Return the [x, y] coordinate for the center point of the cell that contains the specified text.  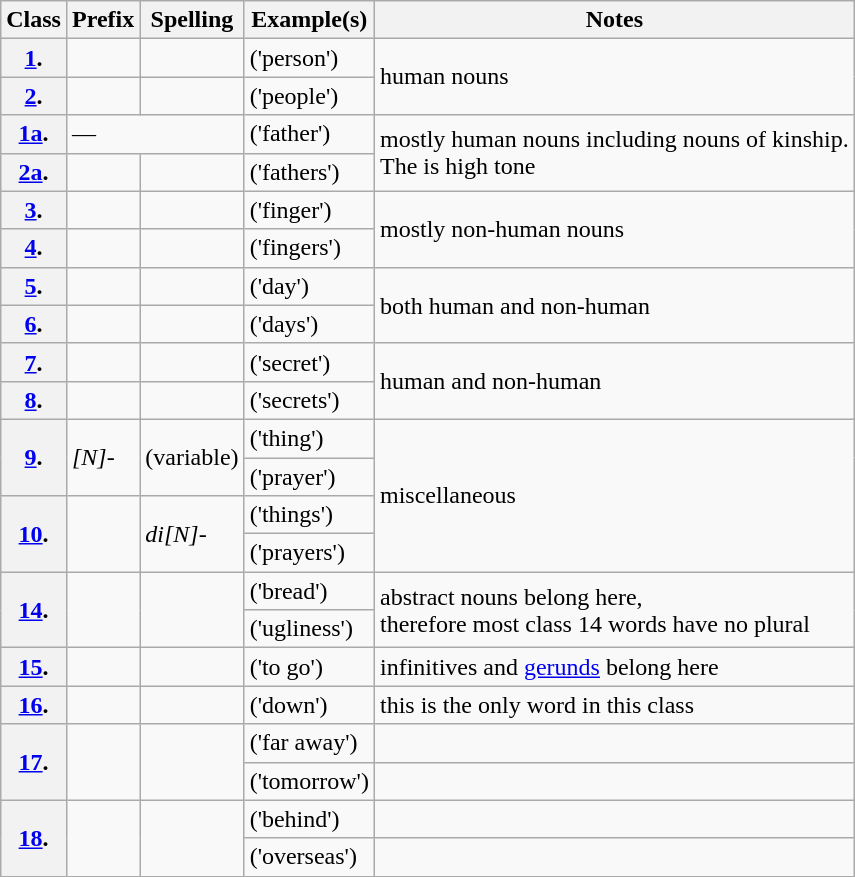
17. [34, 762]
mostly non-human nouns [614, 229]
(variable) [192, 457]
Prefix [102, 20]
('finger') [309, 210]
('tomorrow') [309, 781]
Notes [614, 20]
('fingers') [309, 248]
Spelling [192, 20]
10. [34, 534]
('fathers') [309, 172]
15. [34, 667]
di[N]- [192, 534]
6. [34, 324]
8. [34, 400]
9. [34, 457]
14. [34, 610]
('overseas') [309, 857]
('things') [309, 515]
5. [34, 286]
('thing') [309, 438]
('to go') [309, 667]
2a. [34, 172]
('day') [309, 286]
3. [34, 210]
('secret') [309, 362]
infinitives and gerunds belong here [614, 667]
human and non-human [614, 381]
2. [34, 96]
('days') [309, 324]
4. [34, 248]
('behind') [309, 819]
1. [34, 58]
('prayers') [309, 553]
abstract nouns belong here,therefore most class 14 words have no plural [614, 610]
[N]- [102, 457]
('secrets') [309, 400]
Class [34, 20]
— [155, 134]
human nouns [614, 77]
both human and non-human [614, 305]
('people') [309, 96]
('ugliness') [309, 629]
('down') [309, 705]
7. [34, 362]
mostly human nouns including nouns of kinship.The is high tone [614, 153]
Example(s) [309, 20]
('father') [309, 134]
('person') [309, 58]
('prayer') [309, 477]
miscellaneous [614, 495]
18. [34, 838]
('bread') [309, 591]
1a. [34, 134]
16. [34, 705]
('far away') [309, 743]
this is the only word in this class [614, 705]
